Identify which cell holds the provided text, then report its [X, Y] central coordinate. 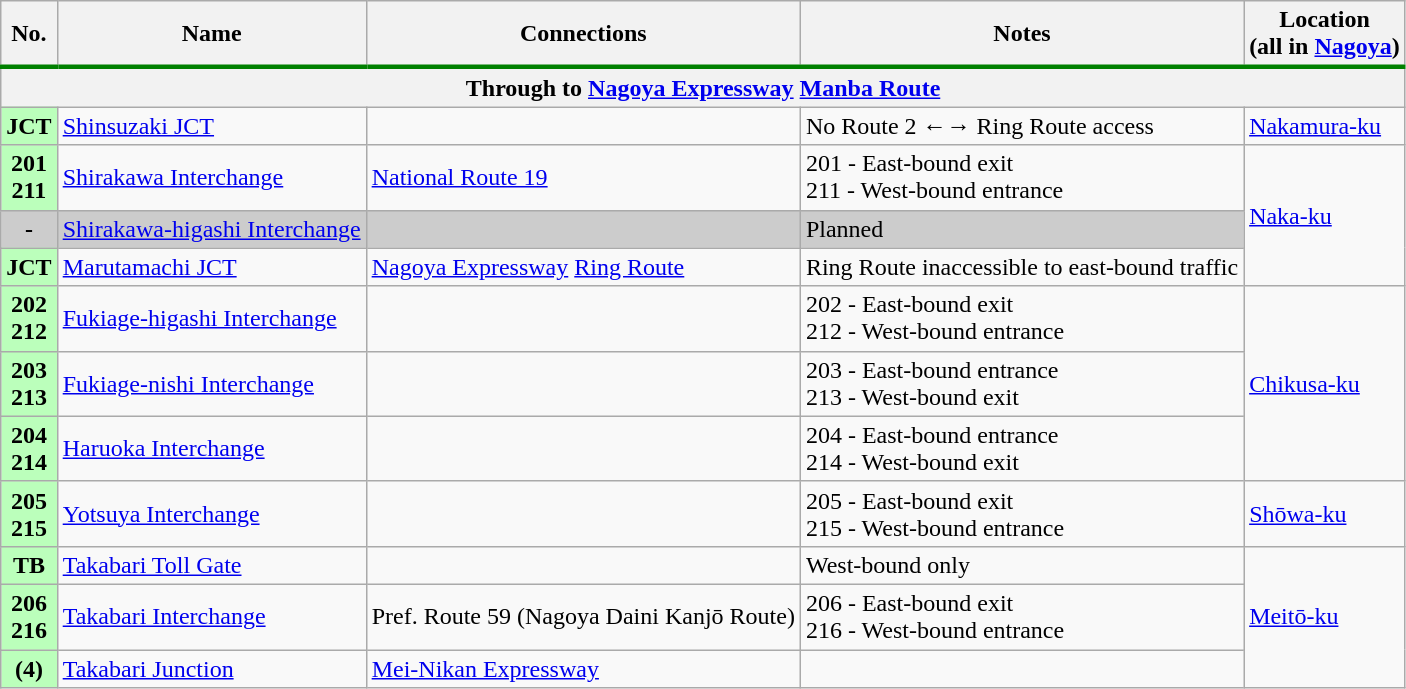
Nakamura-ku [1325, 126]
Mei-Nikan Expressway [583, 669]
Ring Route inaccessible to east-bound traffic [1022, 267]
Takabari Junction [212, 669]
Shirakawa-higashi Interchange [212, 229]
205 - East-bound exit215 - West-bound entrance [1022, 514]
Chikusa-ku [1325, 384]
204214 [29, 448]
National Route 19 [583, 178]
201211 [29, 178]
206 - East-bound exit216 - West-bound entrance [1022, 616]
202 - East-bound exit212 - West-bound entrance [1022, 318]
205215 [29, 514]
West-bound only [1022, 565]
204 - East-bound entrance214 - West-bound exit [1022, 448]
202212 [29, 318]
Planned [1022, 229]
Location(all in Nagoya) [1325, 34]
Naka-ku [1325, 216]
Takabari Interchange [212, 616]
TB [29, 565]
No Route 2 ←→ Ring Route access [1022, 126]
Name [212, 34]
Shinsuzaki JCT [212, 126]
Fukiage-higashi Interchange [212, 318]
Haruoka Interchange [212, 448]
203213 [29, 384]
Nagoya Expressway Ring Route [583, 267]
(4) [29, 669]
Through to Nagoya Expressway Manba Route [704, 87]
Shōwa-ku [1325, 514]
Shirakawa Interchange [212, 178]
201 - East-bound exit211 - West-bound entrance [1022, 178]
206216 [29, 616]
- [29, 229]
Yotsuya Interchange [212, 514]
Fukiage-nishi Interchange [212, 384]
Notes [1022, 34]
Marutamachi JCT [212, 267]
No. [29, 34]
Pref. Route 59 (Nagoya Daini Kanjō Route) [583, 616]
Connections [583, 34]
Meitō-ku [1325, 616]
Takabari Toll Gate [212, 565]
203 - East-bound entrance213 - West-bound exit [1022, 384]
